Pinpoint the cell where the given text exists, returning its (X, Y) midpoint coordinate. 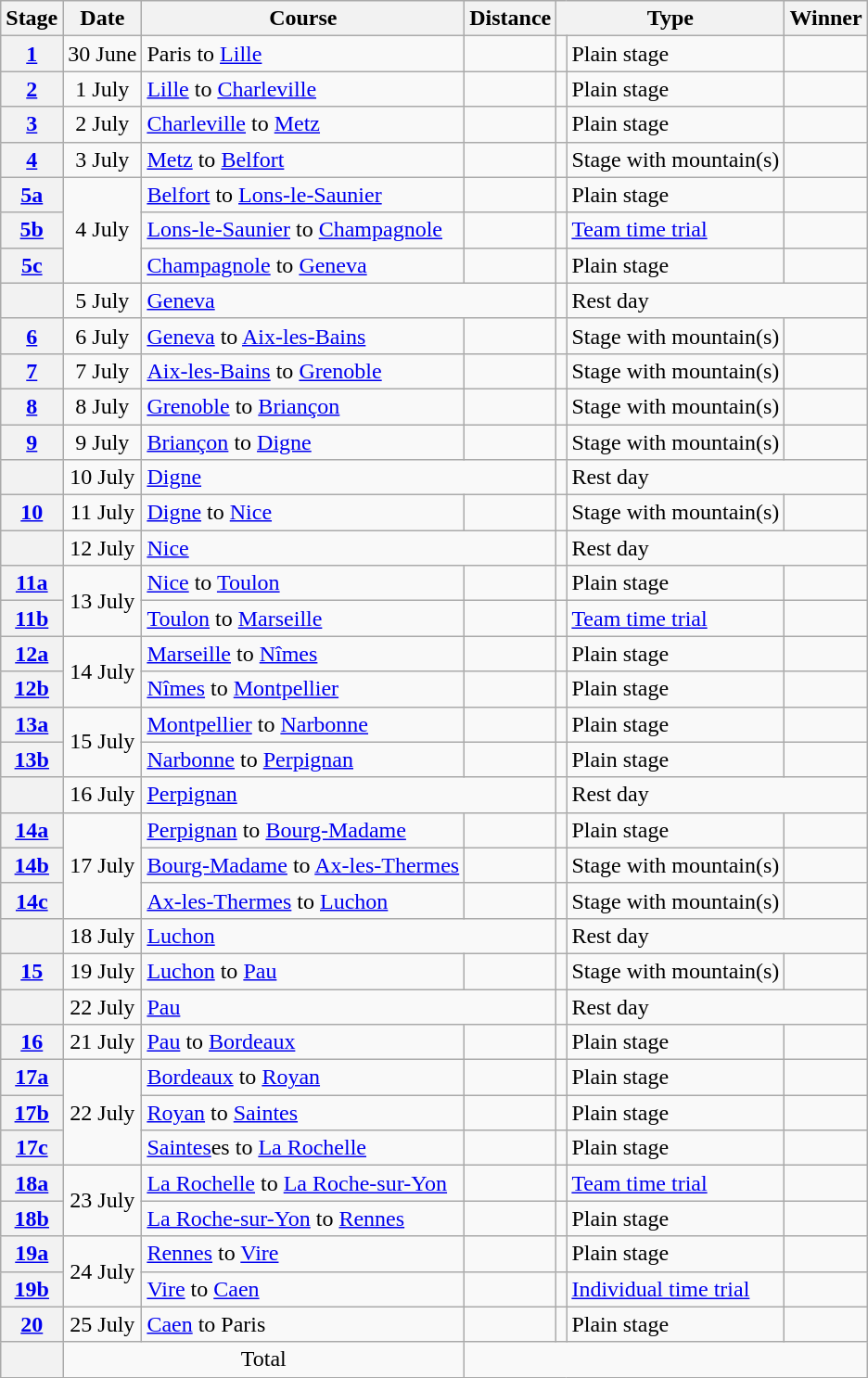
18b (32, 1219)
Belfort to Lons-le-Saunier (303, 195)
21 July (102, 1042)
10 July (102, 478)
Winner (825, 19)
Nice to Toulon (303, 583)
3 (32, 124)
Royan to Saintes (303, 1113)
17 July (102, 865)
Paris to Lille (303, 54)
11b (32, 619)
14 July (102, 671)
Geneva (349, 300)
Perpignan (349, 795)
5 July (102, 300)
Individual time trial (675, 1289)
11a (32, 583)
Briançon to Digne (303, 442)
Grenoble to Briançon (303, 406)
Narbonne to Perpignan (303, 759)
Marseille to Nîmes (303, 654)
Pau to Bordeaux (303, 1042)
La Rochelle to La Roche-sur-Yon (303, 1183)
10 (32, 513)
17c (32, 1148)
Metz to Belfort (303, 159)
16 July (102, 795)
Lille to Charleville (303, 89)
15 (32, 971)
12 July (102, 548)
4 (32, 159)
2 July (102, 124)
19b (32, 1289)
18 July (102, 936)
Champagnole to Geneva (303, 265)
Montpellier to Narbonne (303, 724)
12b (32, 689)
20 (32, 1324)
17b (32, 1113)
15 July (102, 742)
Ax-les-Thermes to Luchon (303, 900)
Caen to Paris (303, 1324)
Distance (510, 19)
Total (263, 1359)
Charleville to Metz (303, 124)
16 (32, 1042)
14b (32, 865)
7 July (102, 371)
13b (32, 759)
Bourg-Madame to Ax-les-Thermes (303, 865)
18a (32, 1183)
8 (32, 406)
24 July (102, 1271)
4 July (102, 230)
Date (102, 19)
Vire to Caen (303, 1289)
11 July (102, 513)
5a (32, 195)
9 July (102, 442)
9 (32, 442)
30 June (102, 54)
Lons-le-Saunier to Champagnole (303, 230)
Luchon to Pau (303, 971)
Toulon to Marseille (303, 619)
La Roche-sur-Yon to Rennes (303, 1219)
Bordeaux to Royan (303, 1078)
12a (32, 654)
1 (32, 54)
5c (32, 265)
Sainteses to La Rochelle (303, 1148)
Course (303, 19)
7 (32, 371)
5b (32, 230)
1 July (102, 89)
Nîmes to Montpellier (303, 689)
25 July (102, 1324)
13 July (102, 601)
14c (32, 900)
Stage (32, 19)
19 July (102, 971)
Pau (349, 1006)
Digne to Nice (303, 513)
13a (32, 724)
Luchon (349, 936)
6 (32, 336)
Aix-les-Bains to Grenoble (303, 371)
8 July (102, 406)
6 July (102, 336)
17a (32, 1078)
Digne (349, 478)
Rennes to Vire (303, 1254)
14a (32, 830)
3 July (102, 159)
2 (32, 89)
Perpignan to Bourg-Madame (303, 830)
23 July (102, 1201)
Geneva to Aix-les-Bains (303, 336)
19a (32, 1254)
Type (670, 19)
Nice (349, 548)
